Detect which cell encompasses the target text, then output its [x, y] center coordinate. 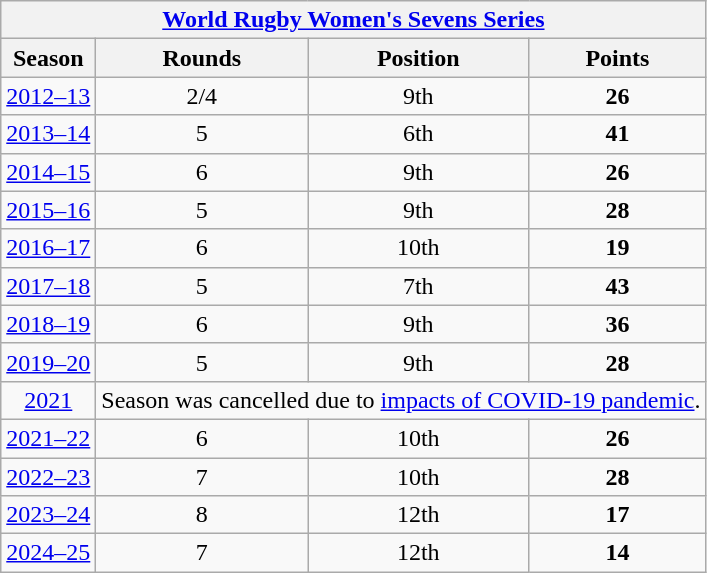
2021 [48, 400]
6th [418, 134]
2017–18 [48, 286]
2019–20 [48, 362]
2/4 [202, 96]
2018–19 [48, 324]
41 [618, 134]
Position [418, 58]
36 [618, 324]
2022–23 [48, 477]
14 [618, 553]
2023–24 [48, 515]
19 [618, 248]
2012–13 [48, 96]
2014–15 [48, 172]
2016–17 [48, 248]
Season [48, 58]
2024–25 [48, 553]
World Rugby Women's Sevens Series [354, 20]
Rounds [202, 58]
2021–22 [48, 438]
17 [618, 515]
Season was cancelled due to impacts of COVID-19 pandemic. [401, 400]
8 [202, 515]
2015–16 [48, 210]
2013–14 [48, 134]
7th [418, 286]
Points [618, 58]
43 [618, 286]
